Search for the cell housing the specified text and yield its [X, Y] center coordinate. 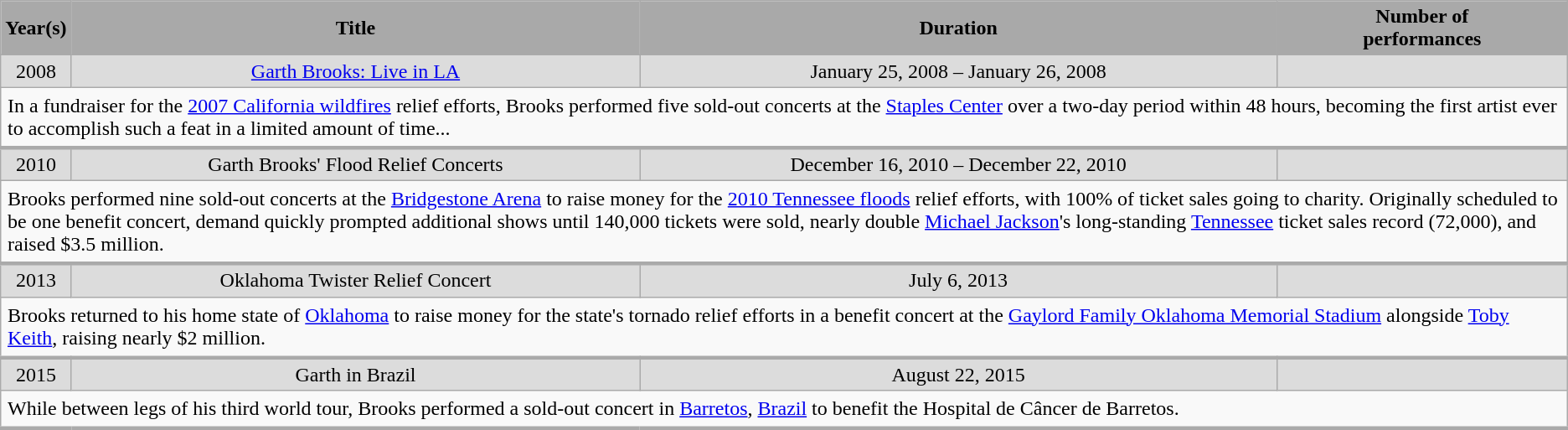
Garth Brooks: Live in LA [355, 71]
While between legs of his third world tour, Brooks performed a sold-out concert in Barretos, Brazil to benefit the Hospital de Câncer de Barretos. [784, 409]
Garth Brooks' Flood Relief Concerts [355, 164]
August 22, 2015 [958, 374]
2015 [36, 374]
December 16, 2010 – December 22, 2010 [958, 164]
2008 [36, 71]
Title [355, 28]
Duration [958, 28]
2013 [36, 280]
July 6, 2013 [958, 280]
Number ofperformances [1422, 28]
2010 [36, 164]
Oklahoma Twister Relief Concert [355, 280]
Garth in Brazil [355, 374]
January 25, 2008 – January 26, 2008 [958, 71]
Year(s) [36, 28]
